Provide the [x, y] coordinate of the cell's center where the given text is located.  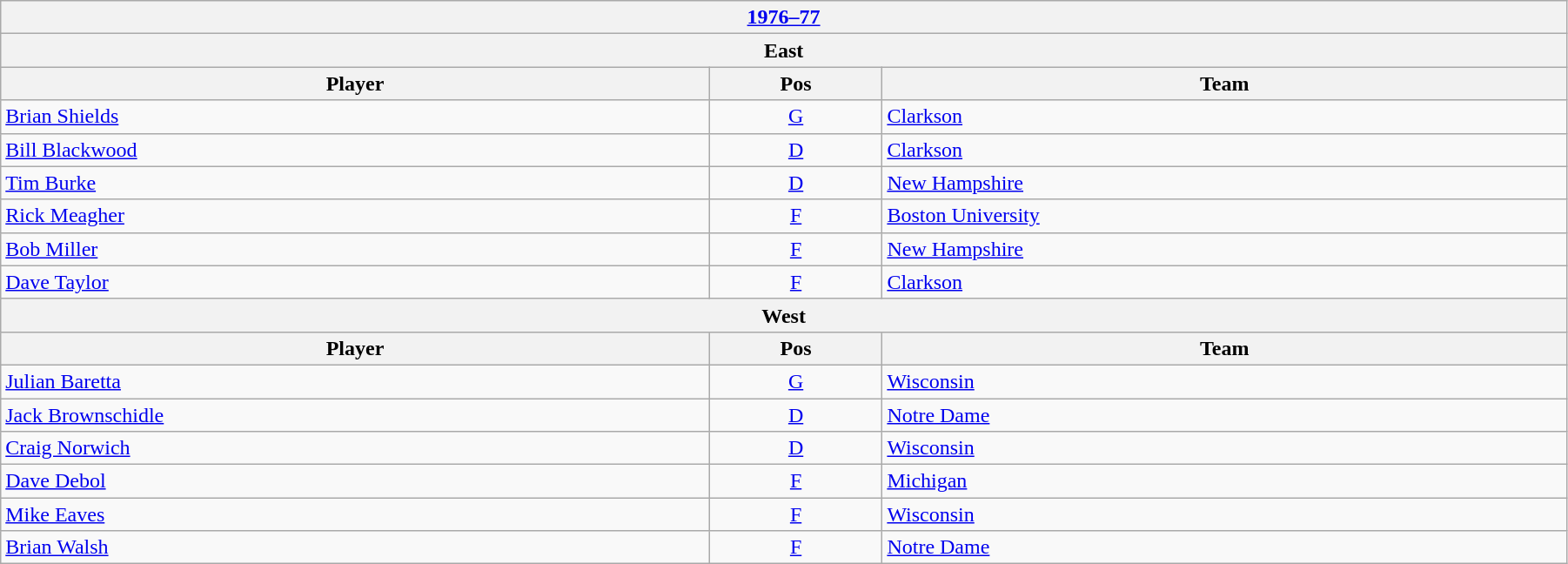
Tim Burke [355, 183]
Boston University [1225, 216]
Bill Blackwood [355, 150]
Rick Meagher [355, 216]
Jack Brownschidle [355, 415]
Michigan [1225, 481]
Bob Miller [355, 249]
East [784, 50]
Brian Walsh [355, 547]
1976–77 [784, 17]
Dave Debol [355, 481]
Dave Taylor [355, 282]
Mike Eaves [355, 514]
Julian Baretta [355, 381]
Brian Shields [355, 117]
West [784, 315]
Craig Norwich [355, 448]
